Provide the (X, Y) coordinate of the cell's center where the given text is located.  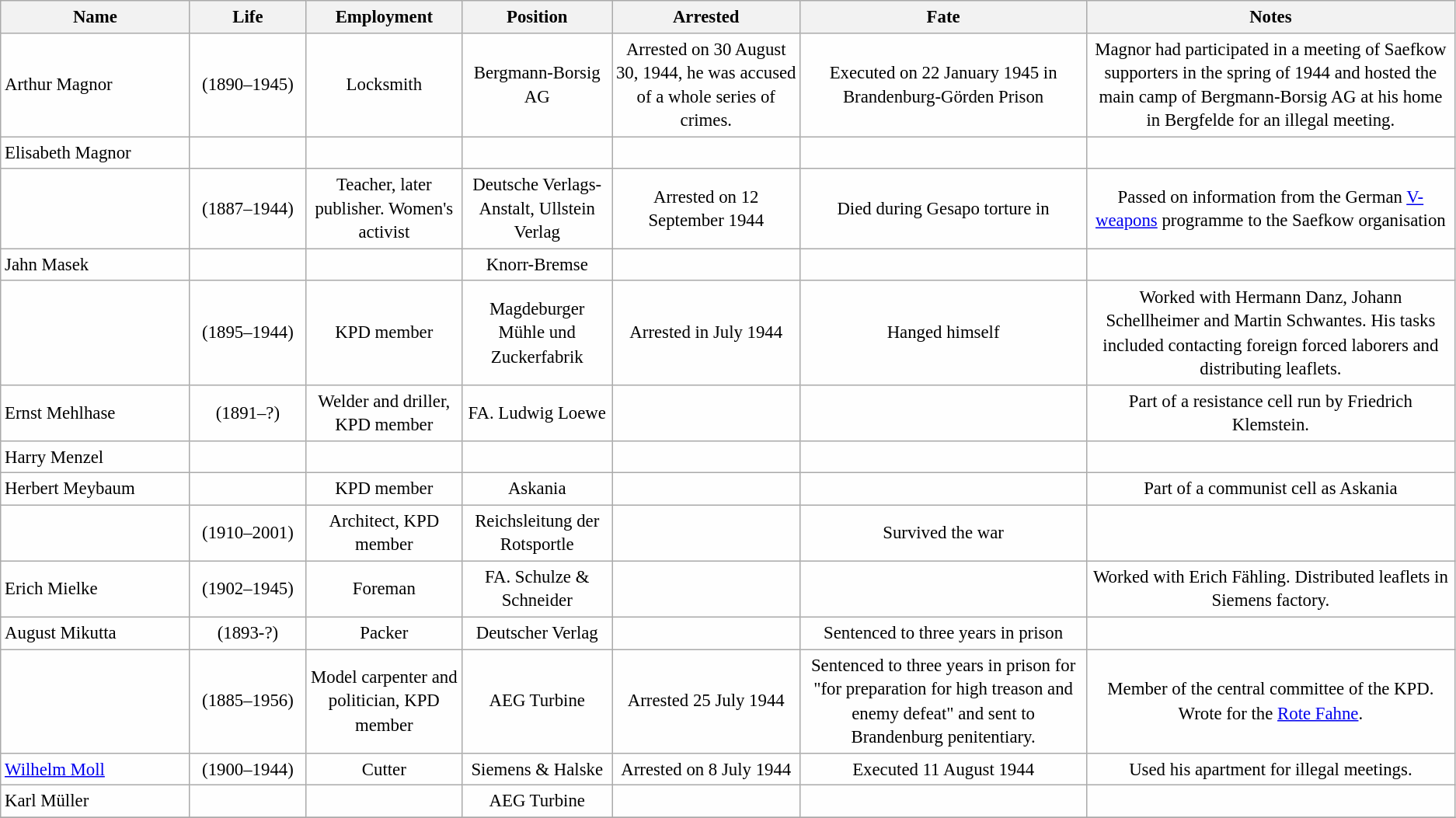
(1893-?) (248, 632)
Arrested 25 July 1944 (706, 701)
Jahn Masek (95, 264)
Member of the central committee of the KPD. Wrote for the Rote Fahne. (1270, 701)
Worked with Hermann Danz, Johann Schellheimer and Martin Schwantes. His tasks included contacting foreign forced laborers and distributing leaflets. (1270, 333)
Magdeburger Mühle und Zuckerfabrik (538, 333)
Harry Menzel (95, 457)
Model carpenter and politician, KPD member (384, 701)
Sentenced to three years in prison (943, 632)
Hanged himself (943, 333)
Wilhelm Moll (95, 769)
Arthur Magnor (95, 85)
(1887–1944) (248, 208)
(1895–1944) (248, 333)
Name (95, 17)
(1910–2001) (248, 533)
FA. Schulze & Schneider (538, 589)
Elisabeth Magnor (95, 152)
Herbert Meybaum (95, 489)
Karl Müller (95, 802)
Used his apartment for illegal meetings. (1270, 769)
(1902–1945) (248, 589)
Sentenced to three years in prison for "for preparation for high treason and enemy defeat" and sent to Brandenburg penitentiary. (943, 701)
Part of a communist cell as Askania (1270, 489)
Bergmann-Borsig AG (538, 85)
Architect, KPD member (384, 533)
(1890–1945) (248, 85)
Notes (1270, 17)
Employment (384, 17)
Deutscher Verlag (538, 632)
Reichsleitung der Rotsportle (538, 533)
Knorr-Bremse (538, 264)
Position (538, 17)
Teacher, later publisher. Women's activist (384, 208)
Survived the war (943, 533)
Arrested in July 1944 (706, 333)
Askania (538, 489)
Life (248, 17)
Part of a resistance cell run by Friedrich Klemstein. (1270, 412)
Erich Mielke (95, 589)
Passed on information from the German V-weapons programme to the Saefkow organisation (1270, 208)
Siemens & Halske (538, 769)
Died during Gesapo torture in (943, 208)
Executed on 22 January 1945 in Brandenburg-Görden Prison (943, 85)
Arrested (706, 17)
Arrested on 30 August 30, 1944, he was accused of a whole series of crimes. (706, 85)
Ernst Mehlhase (95, 412)
Arrested on 8 July 1944 (706, 769)
(1885–1956) (248, 701)
Packer (384, 632)
Locksmith (384, 85)
(1900–1944) (248, 769)
Worked with Erich Fähling. Distributed leaflets in Siemens factory. (1270, 589)
Foreman (384, 589)
Cutter (384, 769)
(1891–?) (248, 412)
August Mikutta (95, 632)
Deutsche Verlags-Anstalt, Ullstein Verlag (538, 208)
Welder and driller, KPD member (384, 412)
Arrested on 12 September 1944 (706, 208)
Executed 11 August 1944 (943, 769)
FA. Ludwig Loewe (538, 412)
Fate (943, 17)
